Detect which cell encompasses the target text, then output its (x, y) center coordinate. 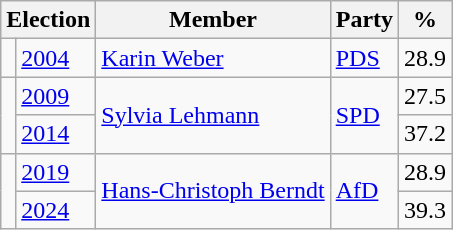
2009 (56, 96)
SPD (364, 115)
Sylvia Lehmann (213, 115)
37.2 (426, 134)
Election (48, 20)
Party (364, 20)
% (426, 20)
27.5 (426, 96)
2024 (56, 210)
2004 (56, 58)
2019 (56, 172)
2014 (56, 134)
Member (213, 20)
PDS (364, 58)
Hans-Christoph Berndt (213, 191)
39.3 (426, 210)
Karin Weber (213, 58)
AfD (364, 191)
